Detect which cell encompasses the target text, then output its (X, Y) center coordinate. 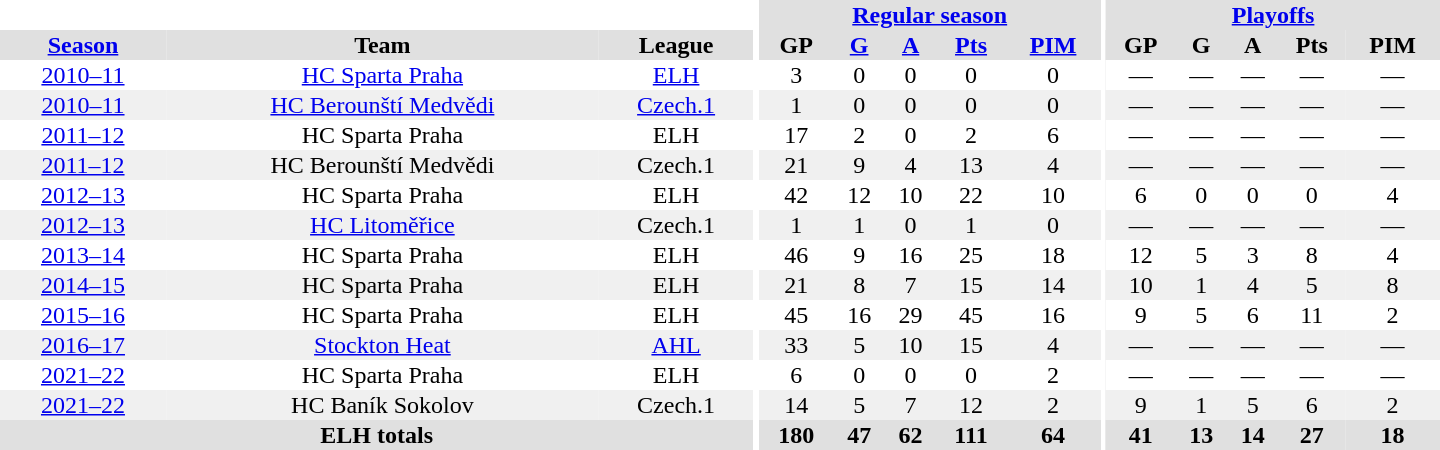
Playoffs (1273, 15)
25 (970, 255)
22 (970, 195)
47 (858, 435)
HC Litoměřice (382, 225)
Stockton Heat (382, 345)
2014–15 (83, 285)
111 (970, 435)
11 (1312, 315)
AHL (676, 345)
Regular season (930, 15)
2015–16 (83, 315)
17 (796, 135)
62 (910, 435)
41 (1140, 435)
Season (83, 45)
2016–17 (83, 345)
ELH totals (376, 435)
HC Baník Sokolov (382, 405)
33 (796, 345)
29 (910, 315)
2013–14 (83, 255)
League (676, 45)
Team (382, 45)
42 (796, 195)
27 (1312, 435)
64 (1054, 435)
46 (796, 255)
180 (796, 435)
